Extract the [x, y] coordinate from the center of the cell holding the provided text.  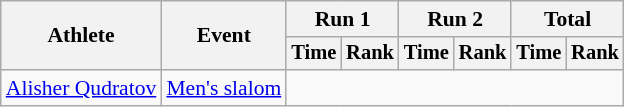
Athlete [82, 36]
Event [224, 36]
Alisher Qudratov [82, 88]
Total [567, 19]
Run 1 [342, 19]
Men's slalom [224, 88]
Run 2 [455, 19]
